Capture the cell that displays the provided text and extract its (x, y) central coordinate. 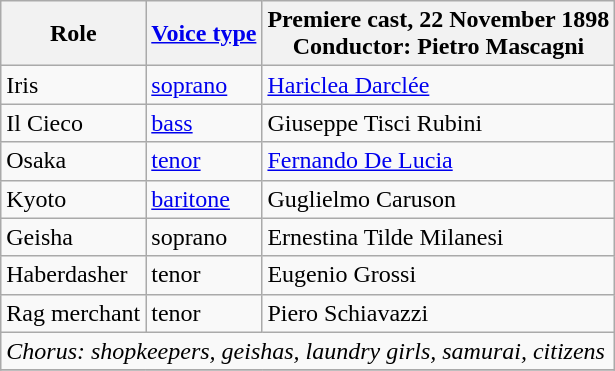
Il Cieco (74, 123)
Piero Schiavazzi (438, 313)
Geisha (74, 237)
Chorus: shopkeepers, geishas, laundry girls, samurai, citizens (308, 351)
Fernando De Lucia (438, 161)
Iris (74, 85)
Osaka (74, 161)
Role (74, 34)
Haberdasher (74, 275)
Giuseppe Tisci Rubini (438, 123)
Hariclea Darclée (438, 85)
Eugenio Grossi (438, 275)
Kyoto (74, 199)
bass (204, 123)
Premiere cast, 22 November 1898Conductor: Pietro Mascagni (438, 34)
Rag merchant (74, 313)
Guglielmo Caruson (438, 199)
Ernestina Tilde Milanesi (438, 237)
baritone (204, 199)
Voice type (204, 34)
